Locate the cell with the specified text and output its (X, Y) center coordinate. 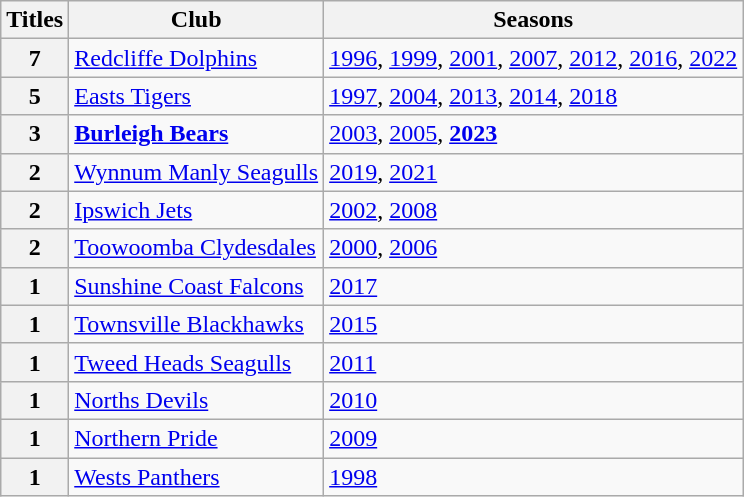
2017 (534, 286)
5 (35, 96)
Redcliffe Dolphins (196, 58)
2002, 2008 (534, 210)
Ipswich Jets (196, 210)
3 (35, 134)
2003, 2005, 2023 (534, 134)
Titles (35, 20)
Northern Pride (196, 438)
Toowoomba Clydesdales (196, 248)
1998 (534, 477)
Townsville Blackhawks (196, 324)
2009 (534, 438)
2011 (534, 362)
Sunshine Coast Falcons (196, 286)
2010 (534, 400)
Easts Tigers (196, 96)
Seasons (534, 20)
Norths Devils (196, 400)
Burleigh Bears (196, 134)
Wynnum Manly Seagulls (196, 172)
2019, 2021 (534, 172)
2000, 2006 (534, 248)
1997, 2004, 2013, 2014, 2018 (534, 96)
7 (35, 58)
2015 (534, 324)
Tweed Heads Seagulls (196, 362)
Wests Panthers (196, 477)
Club (196, 20)
1996, 1999, 2001, 2007, 2012, 2016, 2022 (534, 58)
